Scan for the cell matching the given text and deliver its (x, y) coordinate at center. 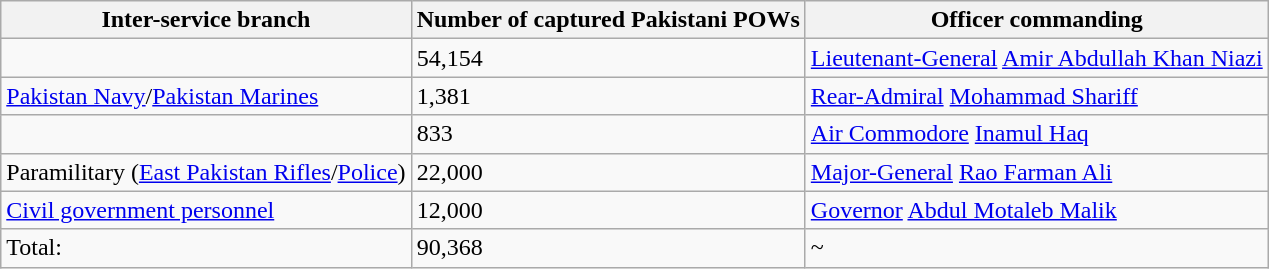
Major-General Rao Farman Ali (1036, 172)
54,154 (608, 58)
Pakistan Navy/Pakistan Marines (206, 96)
Governor Abdul Motaleb Malik (1036, 210)
1,381 (608, 96)
Paramilitary (East Pakistan Rifles/Police) (206, 172)
90,368 (608, 248)
12,000 (608, 210)
Rear-Admiral Mohammad Shariff (1036, 96)
Total: (206, 248)
22,000 (608, 172)
Air Commodore Inamul Haq (1036, 134)
Civil government personnel (206, 210)
Officer commanding (1036, 20)
Number of captured Pakistani POWs (608, 20)
~ (1036, 248)
Inter-service branch (206, 20)
Lieutenant-General Amir Abdullah Khan Niazi (1036, 58)
833 (608, 134)
